Scan for the cell matching the given text and deliver its [x, y] coordinate at center. 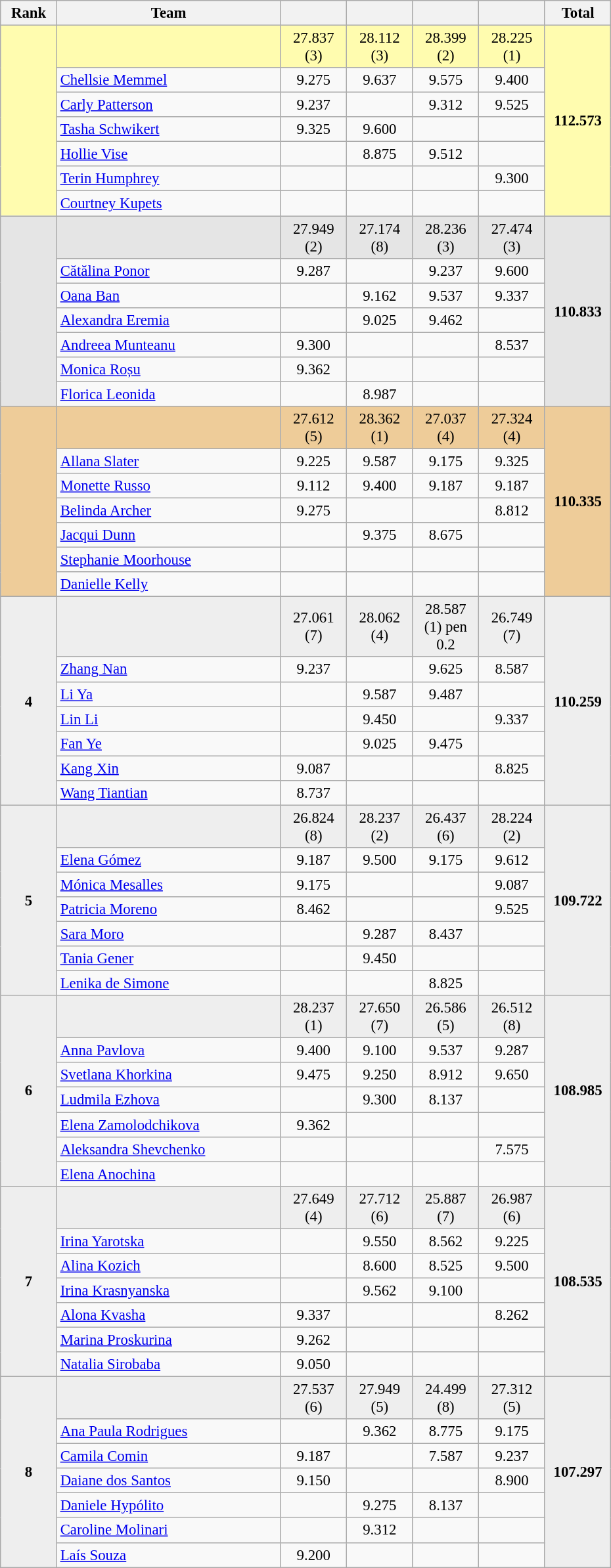
27.324 (4) [512, 428]
7.587 [445, 1456]
Camila Comin [168, 1456]
26.437 (6) [445, 826]
Stephanie Moorhouse [168, 560]
26.987 (6) [512, 1207]
Team [168, 13]
Carly Patterson [168, 105]
9.512 [445, 154]
Elena Anochina [168, 1174]
Kang Xin [168, 768]
27.537 (6) [314, 1399]
Natalia Sirobaba [168, 1364]
9.250 [380, 1075]
Daniele Hypólito [168, 1506]
Chellsie Memmel [168, 80]
8.987 [380, 394]
Hollie Vise [168, 154]
9.550 [380, 1241]
27.649 (4) [314, 1207]
Rank [29, 13]
27.612 (5) [314, 428]
8.537 [512, 345]
110.833 [578, 311]
Monica Roșu [168, 370]
9.562 [380, 1290]
9.375 [380, 535]
108.535 [578, 1281]
28.399 (2) [445, 47]
Sara Moro [168, 934]
Monette Russo [168, 486]
Laís Souza [168, 1555]
27.037 (4) [445, 428]
108.985 [578, 1091]
8.600 [380, 1266]
Anna Pavlova [168, 1051]
28.224 (2) [512, 826]
109.722 [578, 900]
Alona Kvasha [168, 1315]
7 [29, 1281]
28.237 (1) [314, 1016]
26.512 (8) [512, 1016]
8.812 [512, 511]
8.675 [445, 535]
8.775 [445, 1431]
Tasha Schwikert [168, 129]
110.335 [578, 502]
Patricia Moreno [168, 909]
9.112 [314, 486]
Lin Li [168, 719]
Lenika de Simone [168, 984]
9.462 [445, 320]
110.259 [578, 701]
27.650 (7) [380, 1016]
7.575 [512, 1149]
28.236 (3) [445, 238]
8 [29, 1472]
Courtney Kupets [168, 204]
Total [578, 13]
Florica Leonida [168, 394]
Wang Tiantian [168, 793]
8.900 [512, 1481]
28.362 (1) [380, 428]
8.525 [445, 1266]
9.050 [314, 1364]
8.562 [445, 1241]
27.474 (3) [512, 238]
28.587 (1) pen 0.2 [445, 627]
107.297 [578, 1472]
Oana Ban [168, 295]
Elena Gómez [168, 860]
25.887 (7) [445, 1207]
Fan Ye [168, 743]
28.062 (4) [380, 627]
9.262 [314, 1339]
Belinda Archer [168, 511]
6 [29, 1091]
9.625 [445, 670]
9.612 [512, 860]
Alexandra Eremia [168, 320]
27.837 (3) [314, 47]
Irina Krasnyanska [168, 1290]
112.573 [578, 121]
27.712 (6) [380, 1207]
26.586 (5) [445, 1016]
Cătălina Ponor [168, 271]
Elena Zamolodchikova [168, 1125]
Terin Humphrey [168, 179]
8.912 [445, 1075]
9.150 [314, 1481]
Caroline Molinari [168, 1531]
8.737 [314, 793]
Aleksandra Shevchenko [168, 1149]
5 [29, 900]
Zhang Nan [168, 670]
27.949 (2) [314, 238]
Allana Slater [168, 461]
Ana Paula Rodrigues [168, 1431]
Ludmila Ezhova [168, 1100]
27.312 (5) [512, 1399]
28.225 (1) [512, 47]
9.200 [314, 1555]
Andreea Munteanu [168, 345]
Marina Proskurina [168, 1339]
9.487 [445, 694]
28.237 (2) [380, 826]
26.749 (7) [512, 627]
Tania Gener [168, 959]
26.824 (8) [314, 826]
9.637 [380, 80]
Svetlana Khorkina [168, 1075]
8.262 [512, 1315]
27.949 (5) [380, 1399]
24.499 (8) [445, 1399]
8.587 [512, 670]
Irina Yarotska [168, 1241]
9.162 [380, 295]
27.061 (7) [314, 627]
9.650 [512, 1075]
Mónica Mesalles [168, 884]
Jacqui Dunn [168, 535]
Daiane dos Santos [168, 1481]
8.437 [445, 934]
27.174 (8) [380, 238]
Li Ya [168, 694]
9.575 [445, 80]
4 [29, 701]
8.875 [380, 154]
8.462 [314, 909]
28.112 (3) [380, 47]
Danielle Kelly [168, 584]
Alina Kozich [168, 1266]
